From the cell containing the given text, extract its center point as [X, Y] coordinate. 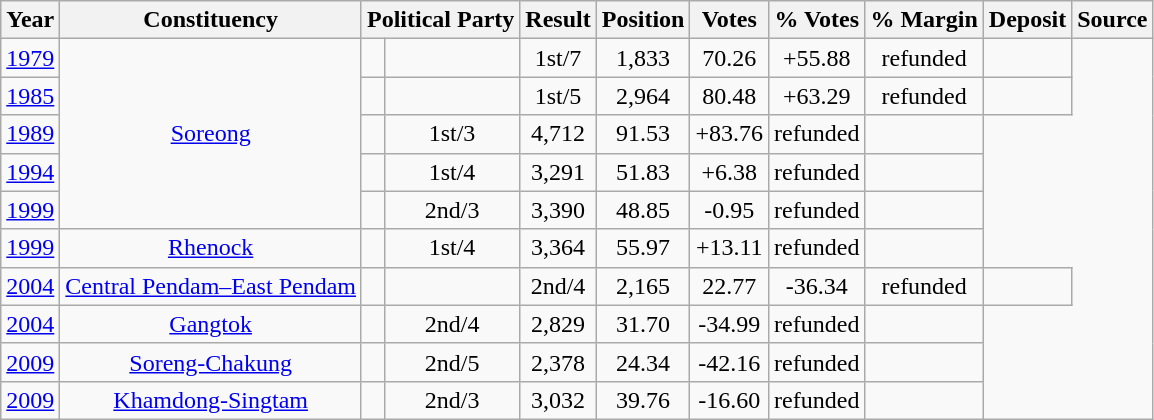
1985 [30, 96]
39.76 [643, 400]
1st/3 [452, 134]
Position [643, 20]
80.48 [730, 96]
-42.16 [730, 362]
+13.11 [730, 248]
55.97 [643, 248]
3,390 [558, 210]
Deposit [1027, 20]
Rhenock [211, 248]
31.70 [643, 324]
1,833 [643, 58]
2,964 [643, 96]
Khamdong-Singtam [211, 400]
Soreng-Chakung [211, 362]
51.83 [643, 172]
+6.38 [730, 172]
+55.88 [817, 58]
Constituency [211, 20]
91.53 [643, 134]
2,378 [558, 362]
70.26 [730, 58]
Gangtok [211, 324]
+83.76 [730, 134]
Year [30, 20]
48.85 [643, 210]
2,165 [643, 286]
22.77 [730, 286]
-16.60 [730, 400]
1st/7 [558, 58]
Central Pendam–East Pendam [211, 286]
3,291 [558, 172]
% Margin [924, 20]
Source [1112, 20]
% Votes [817, 20]
Political Party [440, 20]
2,829 [558, 324]
Result [558, 20]
+63.29 [817, 96]
4,712 [558, 134]
-34.99 [730, 324]
2nd/5 [452, 362]
3,032 [558, 400]
1979 [30, 58]
-36.34 [817, 286]
Votes [730, 20]
3,364 [558, 248]
1st/5 [558, 96]
24.34 [643, 362]
Soreong [211, 134]
1994 [30, 172]
1989 [30, 134]
-0.95 [730, 210]
